Provide the [X, Y] coordinate of the cell's center where the given text is located.  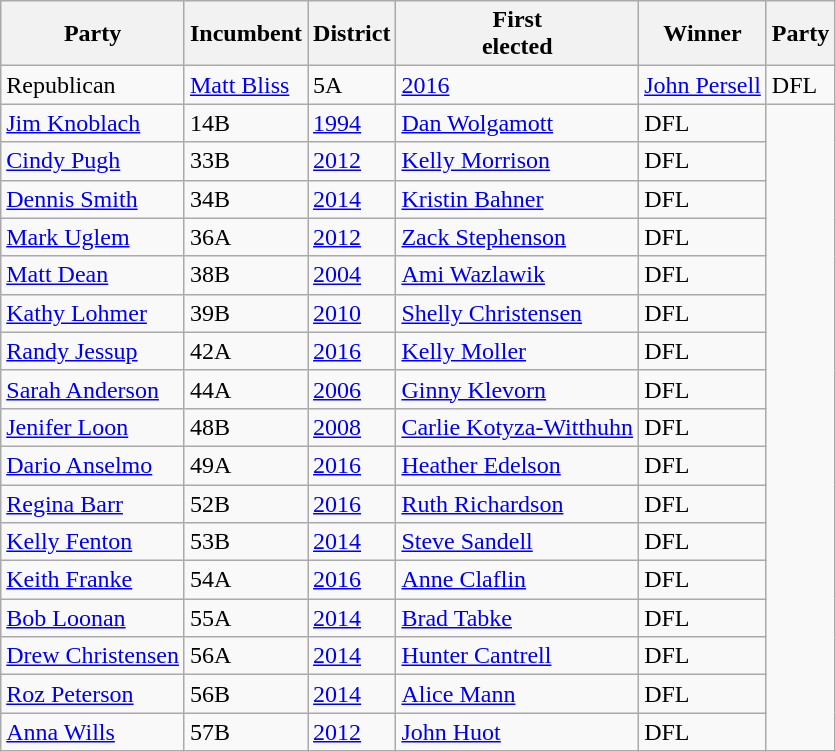
Kelly Moller [518, 351]
Bob Loonan [93, 618]
Dennis Smith [93, 199]
Kelly Morrison [518, 161]
Matt Bliss [246, 85]
Carlie Kotyza-Witthuhn [518, 427]
Jenifer Loon [93, 427]
49A [246, 465]
John Huot [518, 732]
Heather Edelson [518, 465]
38B [246, 275]
Ruth Richardson [518, 503]
1994 [352, 123]
Drew Christensen [93, 656]
Ginny Klevorn [518, 389]
Zack Stephenson [518, 237]
Kelly Fenton [93, 542]
2004 [352, 275]
55A [246, 618]
Regina Barr [93, 503]
Anna Wills [93, 732]
Ami Wazlawik [518, 275]
Shelly Christensen [518, 313]
Firstelected [518, 34]
Republican [93, 85]
2006 [352, 389]
Sarah Anderson [93, 389]
Matt Dean [93, 275]
Roz Peterson [93, 694]
John Persell [703, 85]
34B [246, 199]
36A [246, 237]
39B [246, 313]
42A [246, 351]
54A [246, 580]
48B [246, 427]
Winner [703, 34]
Hunter Cantrell [518, 656]
Alice Mann [518, 694]
Anne Claflin [518, 580]
14B [246, 123]
Steve Sandell [518, 542]
Jim Knoblach [93, 123]
2008 [352, 427]
District [352, 34]
Brad Tabke [518, 618]
56A [246, 656]
Incumbent [246, 34]
2010 [352, 313]
52B [246, 503]
53B [246, 542]
Kathy Lohmer [93, 313]
Dan Wolgamott [518, 123]
56B [246, 694]
33B [246, 161]
Kristin Bahner [518, 199]
44A [246, 389]
Keith Franke [93, 580]
Cindy Pugh [93, 161]
5A [352, 85]
Dario Anselmo [93, 465]
Mark Uglem [93, 237]
57B [246, 732]
Randy Jessup [93, 351]
